Provide the [x, y] coordinate of the cell's center where the given text is located.  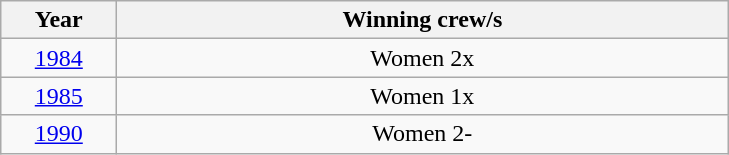
Winning crew/s [422, 20]
1984 [59, 58]
Year [59, 20]
1985 [59, 96]
Women 2- [422, 134]
Women 2x [422, 58]
Women 1x [422, 96]
1990 [59, 134]
